Search for the cell housing the specified text and yield its [x, y] center coordinate. 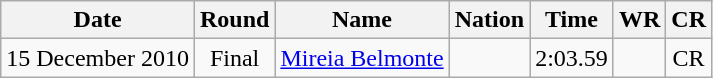
2:03.59 [572, 58]
Name [362, 20]
Time [572, 20]
WR [639, 20]
Mireia Belmonte [362, 58]
15 December 2010 [98, 58]
Nation [489, 20]
Round [234, 20]
Date [98, 20]
Final [234, 58]
